For the text-containing cell, return its midpoint in [X, Y] coordinate format. 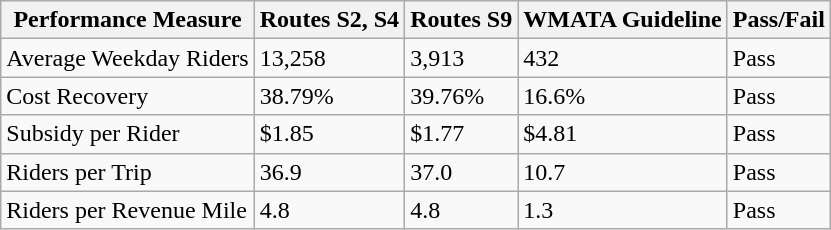
432 [623, 58]
Performance Measure [128, 20]
3,913 [462, 58]
13,258 [329, 58]
Subsidy per Rider [128, 134]
10.7 [623, 172]
Cost Recovery [128, 96]
Average Weekday Riders [128, 58]
WMATA Guideline [623, 20]
1.3 [623, 210]
$1.85 [329, 134]
$4.81 [623, 134]
Riders per Revenue Mile [128, 210]
39.76% [462, 96]
16.6% [623, 96]
Riders per Trip [128, 172]
Routes S9 [462, 20]
Routes S2, S4 [329, 20]
37.0 [462, 172]
36.9 [329, 172]
Pass/Fail [778, 20]
38.79% [329, 96]
$1.77 [462, 134]
